Search for the cell housing the specified text and yield its [X, Y] center coordinate. 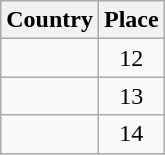
Place [131, 20]
14 [131, 134]
12 [131, 58]
Country [50, 20]
13 [131, 96]
